From the cell containing the given text, extract its center point as (x, y) coordinate. 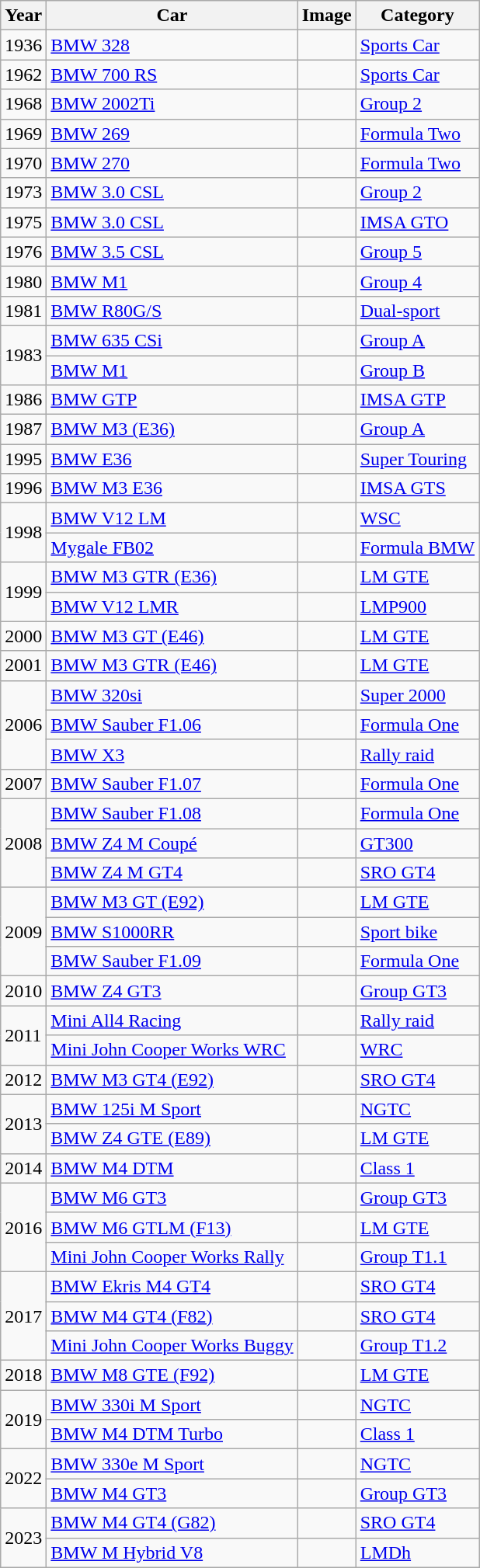
2016 (23, 1227)
BMW V12 LM (172, 518)
BMW M3 GTR (E36) (172, 577)
BMW M6 GTLM (F13) (172, 1227)
2011 (23, 1035)
2000 (23, 636)
1980 (23, 281)
BMW M3 GT (E46) (172, 636)
BMW 330i M Sport (172, 1405)
BMW Ekris M4 GT4 (172, 1286)
1936 (23, 45)
WRC (417, 1050)
1983 (23, 355)
Super 2000 (417, 695)
BMW M8 GTE (F92) (172, 1375)
1986 (23, 400)
1968 (23, 104)
Group 5 (417, 252)
Sport bike (417, 932)
BMW M6 GT3 (172, 1198)
BMW V12 LMR (172, 607)
1996 (23, 488)
BMW 3.5 CSL (172, 252)
LMP900 (417, 607)
Group T1.2 (417, 1346)
BMW 269 (172, 134)
Mygale FB02 (172, 548)
Mini John Cooper Works Rally (172, 1257)
2014 (23, 1168)
Image (326, 16)
IMSA GTO (417, 222)
Group T1.1 (417, 1257)
BMW M Hybrid V8 (172, 1552)
BMW Sauber F1.08 (172, 813)
BMW Z4 M Coupé (172, 843)
BMW 270 (172, 163)
BMW M3 E36 (172, 488)
1962 (23, 75)
1999 (23, 592)
2001 (23, 666)
GT300 (417, 843)
2006 (23, 725)
2012 (23, 1080)
IMSA GTP (417, 400)
BMW M3 GT (E92) (172, 902)
1969 (23, 134)
BMW 320si (172, 695)
BMW 2002Ti (172, 104)
BMW X3 (172, 754)
2023 (23, 1538)
Mini John Cooper Works WRC (172, 1050)
2010 (23, 991)
1975 (23, 222)
2022 (23, 1479)
Super Touring (417, 459)
1981 (23, 311)
Dual-sport (417, 311)
1995 (23, 459)
2013 (23, 1124)
BMW M4 DTM (172, 1168)
BMW 635 CSi (172, 340)
BMW E36 (172, 459)
BMW 328 (172, 45)
BMW Z4 M GT4 (172, 873)
BMW GTP (172, 400)
1976 (23, 252)
Year (23, 16)
BMW M4 GT4 (F82) (172, 1316)
1998 (23, 533)
BMW S1000RR (172, 932)
2008 (23, 843)
2019 (23, 1420)
BMW M4 GT4 (G82) (172, 1523)
2007 (23, 784)
Group B (417, 370)
BMW 330e M Sport (172, 1464)
2017 (23, 1316)
BMW Z4 GT3 (172, 991)
1987 (23, 429)
Category (417, 16)
2018 (23, 1375)
BMW 125i M Sport (172, 1109)
BMW M3 GT4 (E92) (172, 1080)
BMW M3 GTR (E46) (172, 666)
BMW R80G/S (172, 311)
BMW M4 DTM Turbo (172, 1434)
1973 (23, 193)
LMDh (417, 1552)
2009 (23, 932)
Mini John Cooper Works Buggy (172, 1346)
1970 (23, 163)
Mini All4 Racing (172, 1020)
BMW Z4 GTE (E89) (172, 1139)
BMW Sauber F1.07 (172, 784)
IMSA GTS (417, 488)
BMW Sauber F1.09 (172, 961)
Car (172, 16)
BMW Sauber F1.06 (172, 725)
BMW M3 (E36) (172, 429)
BMW M4 GT3 (172, 1493)
BMW 700 RS (172, 75)
Formula BMW (417, 548)
WSC (417, 518)
Group 4 (417, 281)
